Capture the cell that displays the provided text and extract its [X, Y] central coordinate. 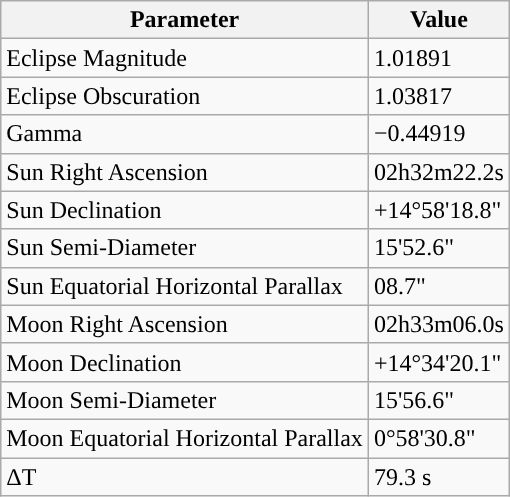
Moon Declination [185, 362]
Eclipse Magnitude [185, 58]
0°58'30.8" [438, 438]
Sun Semi-Diameter [185, 248]
Parameter [185, 20]
Gamma [185, 134]
Moon Equatorial Horizontal Parallax [185, 438]
Sun Declination [185, 210]
+14°58'18.8" [438, 210]
1.03817 [438, 96]
79.3 s [438, 477]
−0.44919 [438, 134]
Eclipse Obscuration [185, 96]
ΔT [185, 477]
08.7" [438, 286]
Value [438, 20]
15'52.6" [438, 248]
02h33m06.0s [438, 324]
15'56.6" [438, 400]
Moon Right Ascension [185, 324]
Moon Semi-Diameter [185, 400]
Sun Right Ascension [185, 172]
Sun Equatorial Horizontal Parallax [185, 286]
+14°34'20.1" [438, 362]
02h32m22.2s [438, 172]
1.01891 [438, 58]
